Identify which cell holds the provided text, then report its [x, y] central coordinate. 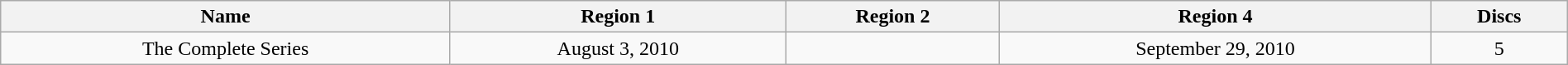
August 3, 2010 [618, 48]
September 29, 2010 [1216, 48]
Region 4 [1216, 17]
5 [1499, 48]
Name [226, 17]
Region 1 [618, 17]
The Complete Series [226, 48]
Discs [1499, 17]
Region 2 [893, 17]
